For the text-containing cell, return its midpoint in [X, Y] coordinate format. 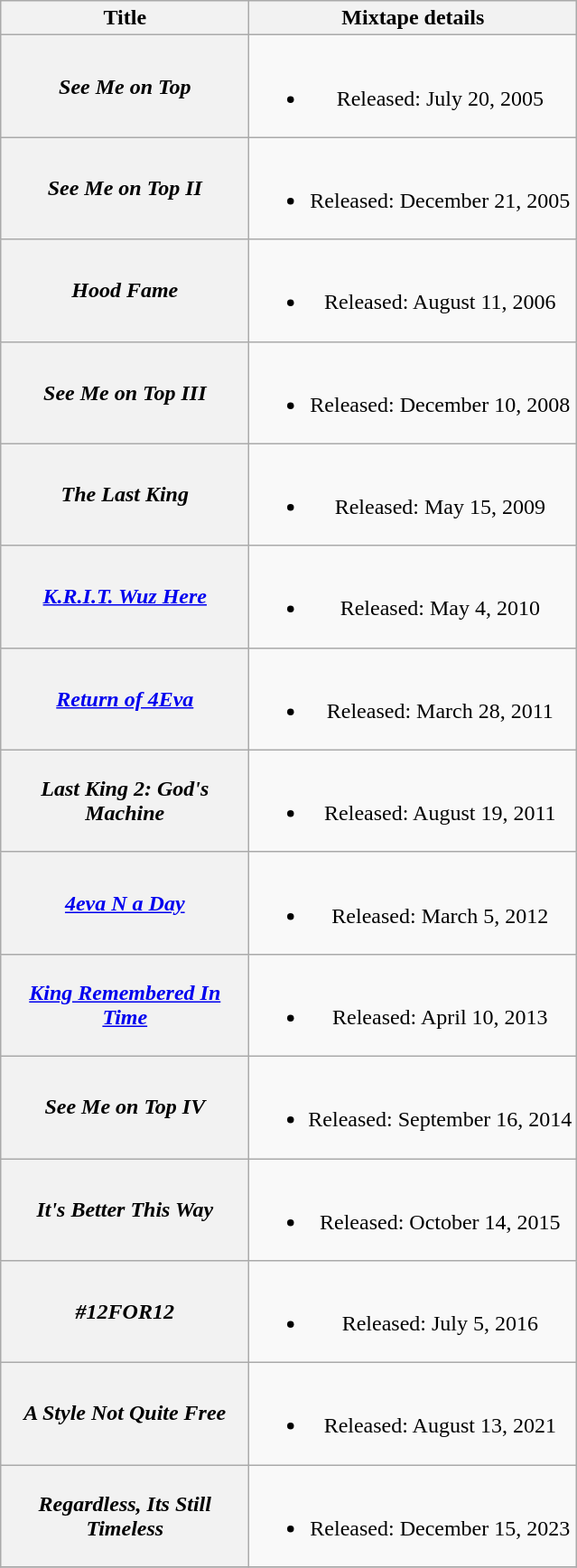
Released: March 28, 2011 [414, 699]
Released: July 20, 2005 [414, 87]
Released: December 15, 2023 [414, 1516]
The Last King [125, 495]
Released: July 5, 2016 [414, 1311]
Last King 2: God's Machine [125, 800]
Released: September 16, 2014 [414, 1107]
#12FOR12 [125, 1311]
Released: August 13, 2021 [414, 1414]
Released: August 11, 2006 [414, 291]
Released: March 5, 2012 [414, 903]
It's Better This Way [125, 1209]
Hood Fame [125, 291]
Released: December 21, 2005 [414, 188]
Released: October 14, 2015 [414, 1209]
See Me on Top [125, 87]
K.R.I.T. Wuz Here [125, 596]
A Style Not Quite Free [125, 1414]
See Me on Top III [125, 392]
4eva N a Day [125, 903]
Released: August 19, 2011 [414, 800]
Title [125, 18]
King Remembered In Time [125, 1004]
Mixtape details [414, 18]
Return of 4Eva [125, 699]
See Me on Top IV [125, 1107]
See Me on Top II [125, 188]
Released: December 10, 2008 [414, 392]
Released: May 15, 2009 [414, 495]
Regardless, Its Still Timeless [125, 1516]
Released: April 10, 2013 [414, 1004]
Released: May 4, 2010 [414, 596]
